Determine the (x, y) coordinate at the center of the cell enclosing the given text.  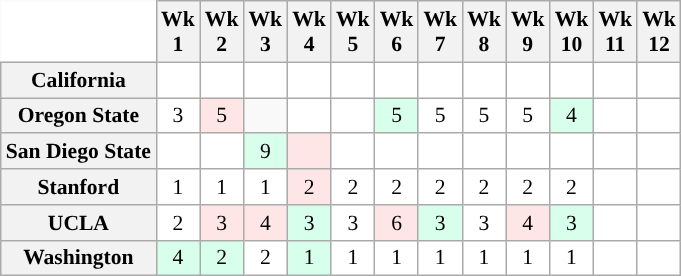
Oregon State (78, 116)
UCLA (78, 223)
Wk5 (353, 32)
Wk11 (615, 32)
Wk12 (659, 32)
Wk8 (484, 32)
Wk9 (528, 32)
Wk6 (397, 32)
Stanford (78, 187)
Wk 1 (178, 32)
Wk2 (222, 32)
California (78, 80)
9 (265, 152)
Wk10 (572, 32)
6 (397, 223)
Washington (78, 258)
Wk3 (265, 32)
Wk4 (309, 32)
San Diego State (78, 152)
Wk7 (440, 32)
